Search for the cell housing the specified text and yield its (X, Y) center coordinate. 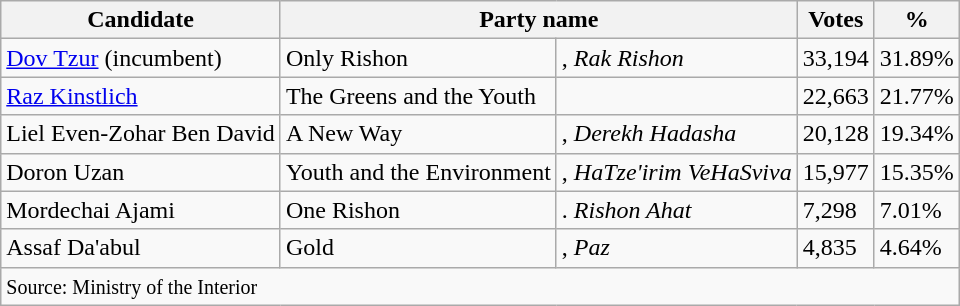
4.64% (916, 248)
Party name (538, 20)
19.34% (916, 134)
31.89% (916, 58)
, Paz (676, 248)
The Greens and the Youth (418, 96)
7.01% (916, 210)
Raz Kinstlich (141, 96)
, Derekh Hadasha (676, 134)
Liel Even-Zohar Ben David (141, 134)
15,977 (836, 172)
Doron Uzan (141, 172)
Dov Tzur (incumbent) (141, 58)
22,663 (836, 96)
20,128 (836, 134)
. Rishon Ahat (676, 210)
% (916, 20)
One Rishon (418, 210)
Assaf Da'abul (141, 248)
4,835 (836, 248)
7,298 (836, 210)
15.35% (916, 172)
Gold (418, 248)
A New Way (418, 134)
Youth and the Environment (418, 172)
, HaTze'irim VeHaSviva (676, 172)
Candidate (141, 20)
, Rak Rishon (676, 58)
Source: Ministry of the Interior (480, 286)
Mordechai Ajami (141, 210)
Only Rishon (418, 58)
Votes (836, 20)
33,194 (836, 58)
21.77% (916, 96)
